For the text-containing cell, return its midpoint in [X, Y] coordinate format. 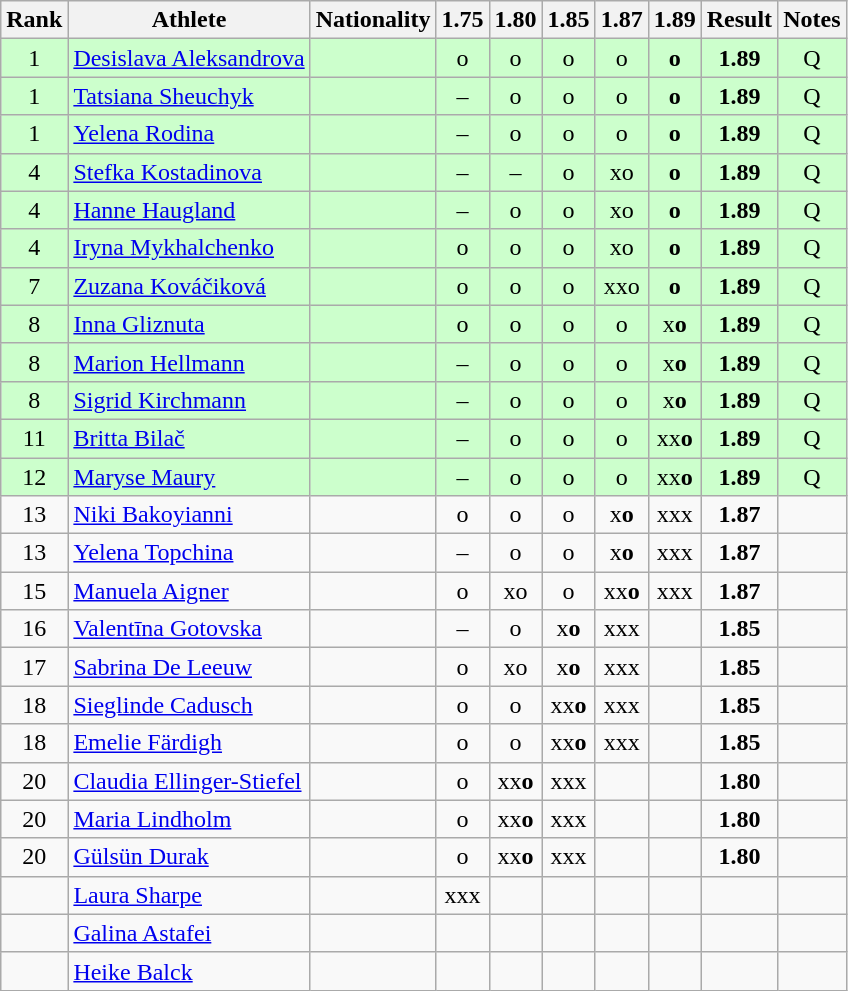
Result [739, 20]
Emelie Färdigh [189, 743]
Claudia Ellinger-Stiefel [189, 781]
15 [34, 591]
Inna Gliznuta [189, 324]
Stefka Kostadinova [189, 172]
Yelena Topchina [189, 553]
Heike Balck [189, 971]
1.75 [462, 20]
Manuela Aigner [189, 591]
Marion Hellmann [189, 362]
17 [34, 667]
Yelena Rodina [189, 134]
Maria Lindholm [189, 819]
Hanne Haugland [189, 210]
Tatsiana Sheuchyk [189, 96]
Maryse Maury [189, 477]
Rank [34, 20]
11 [34, 438]
Notes [812, 20]
Britta Bilač [189, 438]
Nationality [373, 20]
Gülsün Durak [189, 857]
Zuzana Kováčiková [189, 286]
7 [34, 286]
12 [34, 477]
Valentīna Gotovska [189, 629]
Athlete [189, 20]
Galina Astafei [189, 933]
Iryna Mykhalchenko [189, 248]
Laura Sharpe [189, 895]
Sabrina De Leeuw [189, 667]
Sigrid Kirchmann [189, 400]
Sieglinde Cadusch [189, 705]
Niki Bakoyianni [189, 515]
Desislava Aleksandrova [189, 58]
16 [34, 629]
